Locate the cell with the specified text and output its [x, y] center coordinate. 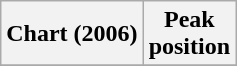
Chart (2006) [72, 34]
Peakposition [189, 34]
